Search for the cell housing the specified text and yield its (x, y) center coordinate. 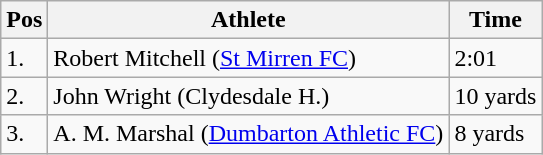
2. (24, 96)
8 yards (496, 134)
A. M. Marshal (Dumbarton Athletic FC) (248, 134)
John Wright (Clydesdale H.) (248, 96)
Time (496, 20)
Robert Mitchell (St Mirren FC) (248, 58)
Pos (24, 20)
3. (24, 134)
2:01 (496, 58)
Athlete (248, 20)
1. (24, 58)
10 yards (496, 96)
